Scan for the cell matching the given text and deliver its [x, y] coordinate at center. 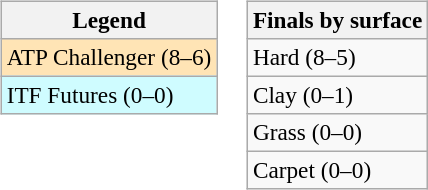
Legend [108, 20]
Grass (0–0) [337, 133]
ITF Futures (0–0) [108, 95]
Carpet (0–0) [337, 171]
Clay (0–1) [337, 95]
Hard (8–5) [337, 57]
ATP Challenger (8–6) [108, 57]
Finals by surface [337, 20]
